Output the (x, y) coordinate of the center of the cell containing the given text.  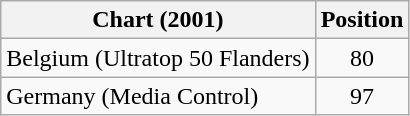
Chart (2001) (158, 20)
Position (362, 20)
97 (362, 96)
80 (362, 58)
Germany (Media Control) (158, 96)
Belgium (Ultratop 50 Flanders) (158, 58)
